Find where the given text appears and provide that cell's center as (X, Y) coordinate. 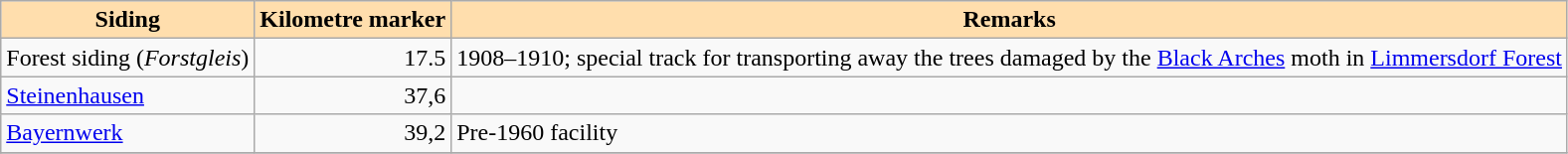
Bayernwerk (127, 133)
Siding (127, 20)
1908–1910; special track for transporting away the trees damaged by the Black Arches moth in Limmersdorf Forest (1010, 58)
Steinenhausen (127, 95)
17.5 (353, 58)
Forest siding (Forstgleis) (127, 58)
Kilometre marker (353, 20)
37,6 (353, 95)
39,2 (353, 133)
Remarks (1010, 20)
Pre-1960 facility (1010, 133)
